Search for the cell housing the specified text and yield its [x, y] center coordinate. 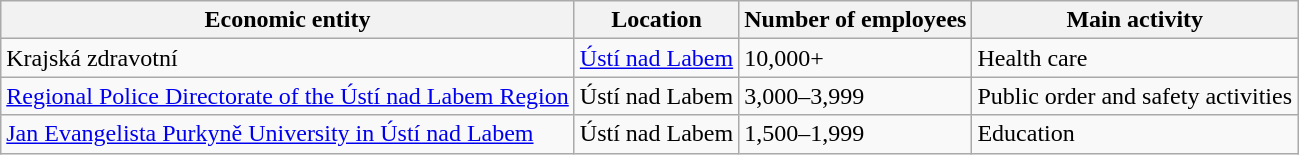
Education [1135, 134]
Number of employees [856, 20]
10,000+ [856, 58]
Public order and safety activities [1135, 96]
Health care [1135, 58]
Location [656, 20]
1,500–1,999 [856, 134]
Economic entity [288, 20]
Regional Police Directorate of the Ústí nad Labem Region [288, 96]
Krajská zdravotní [288, 58]
Main activity [1135, 20]
Jan Evangelista Purkyně University in Ústí nad Labem [288, 134]
3,000–3,999 [856, 96]
